Locate the cell with the specified text and output its [X, Y] center coordinate. 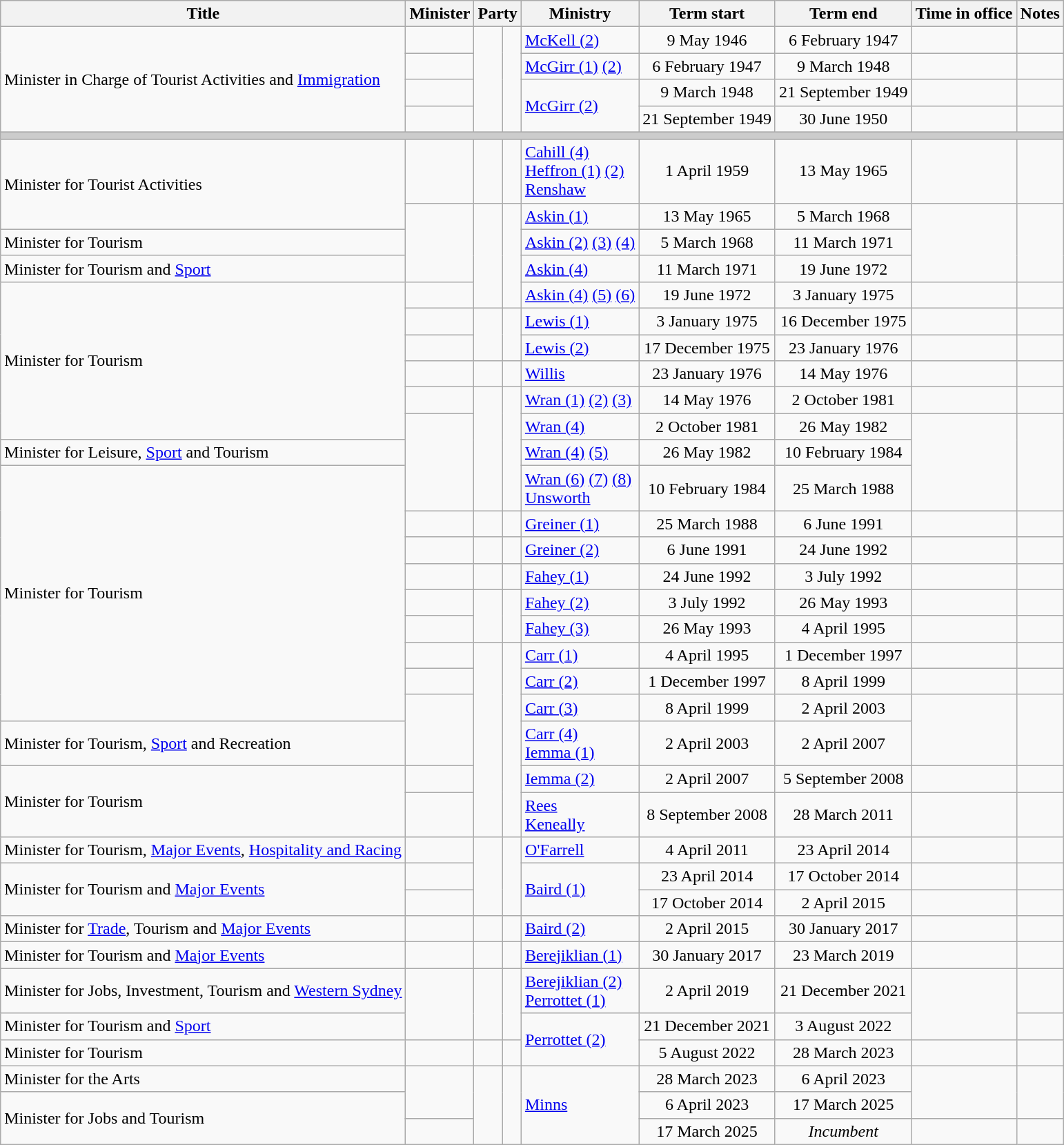
3 August 2022 [843, 1026]
Iemma (2) [580, 779]
Wran (4) (5) [580, 453]
Baird (2) [580, 929]
Minister for Tourist Activities [203, 184]
Askin (1) [580, 216]
Ministry [580, 14]
8 September 2008 [707, 814]
Minister for Trade, Tourism and Major Events [203, 929]
Carr (1) [580, 655]
Minister for the Arts [203, 1079]
Askin (4) (5) (6) [580, 295]
Cahill (4)Heffron (1) (2)Renshaw [580, 171]
Fahey (1) [580, 576]
Wran (4) [580, 427]
Term end [843, 14]
McGirr (1) (2) [580, 66]
Minister for Jobs and Tourism [203, 1118]
2 April 2019 [707, 991]
McKell (2) [580, 40]
28 March 2011 [843, 814]
Minister for Tourism, Major Events, Hospitality and Racing [203, 850]
Berejiklian (1) [580, 955]
Perrottet (2) [580, 1039]
McGirr (2) [580, 106]
Wran (1) (2) (3) [580, 400]
Minister for Jobs, Investment, Tourism and Western Sydney [203, 991]
Carr (2) [580, 681]
Askin (2) (3) (4) [580, 242]
16 December 1975 [843, 321]
Baird (1) [580, 890]
1 April 1959 [707, 171]
Lewis (2) [580, 347]
Askin (4) [580, 268]
Wran (6) (7) (8)Unsworth [580, 489]
Fahey (2) [580, 603]
Carr (4)Iemma (1) [580, 743]
Minns [580, 1105]
Term start [707, 14]
Berejiklian (2)Perrottet (1) [580, 991]
Time in office [964, 14]
17 December 1975 [707, 347]
Fahey (3) [580, 629]
Party [497, 14]
Carr (3) [580, 707]
Minister [440, 14]
Notes [1040, 14]
23 March 2019 [843, 955]
5 August 2022 [707, 1053]
30 June 1950 [843, 119]
O'Farrell [580, 850]
Minister for Leisure, Sport and Tourism [203, 453]
9 May 1946 [707, 40]
Greiner (1) [580, 524]
5 September 2008 [843, 779]
4 April 2011 [707, 850]
Greiner (2) [580, 550]
Minister in Charge of Tourist Activities and Immigration [203, 79]
Minister for Tourism, Sport and Recreation [203, 743]
Willis [580, 374]
Title [203, 14]
ReesKeneally [580, 814]
Lewis (1) [580, 321]
Incumbent [843, 1131]
